Search for the cell housing the specified text and yield its [X, Y] center coordinate. 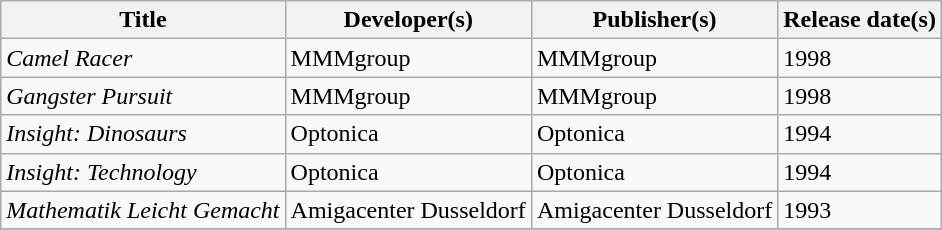
Release date(s) [860, 20]
Title [143, 20]
Gangster Pursuit [143, 96]
Insight: Technology [143, 172]
Insight: Dinosaurs [143, 134]
Camel Racer [143, 58]
Mathematik Leicht Gemacht [143, 210]
Developer(s) [408, 20]
1993 [860, 210]
Publisher(s) [654, 20]
